Detect which cell encompasses the target text, then output its (x, y) center coordinate. 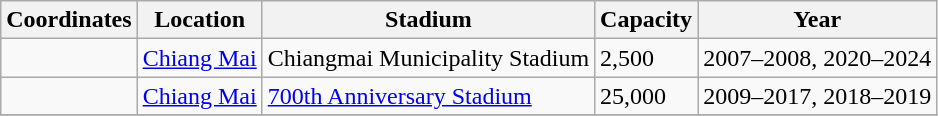
Chiangmai Municipality Stadium (428, 58)
2,500 (646, 58)
Stadium (428, 20)
Year (818, 20)
25,000 (646, 96)
Coordinates (69, 20)
2009–2017, 2018–2019 (818, 96)
Capacity (646, 20)
2007–2008, 2020–2024 (818, 58)
Location (200, 20)
700th Anniversary Stadium (428, 96)
